Scan for the cell matching the given text and deliver its [X, Y] coordinate at center. 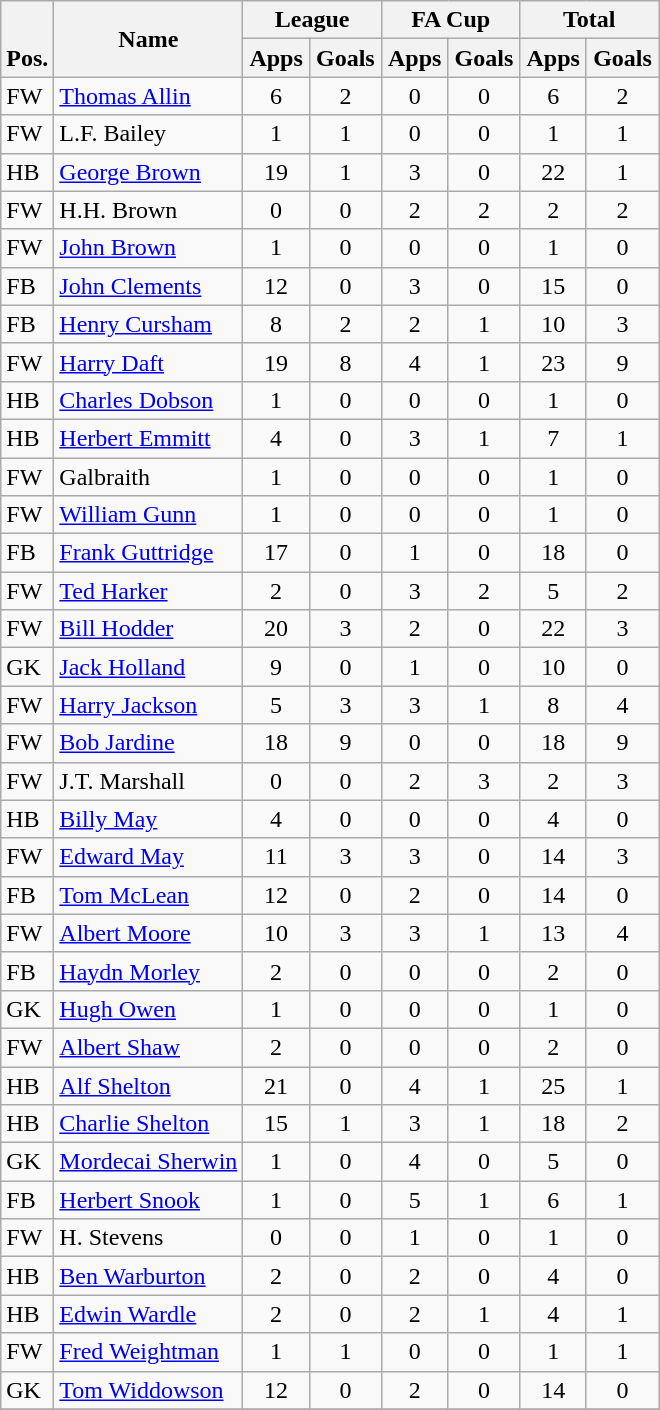
25 [554, 1085]
7 [554, 438]
Billy May [148, 819]
23 [554, 362]
Edward May [148, 857]
17 [276, 553]
20 [276, 629]
Mordecai Sherwin [148, 1162]
Ted Harker [148, 591]
H. Stevens [148, 1238]
League [312, 20]
Edwin Wardle [148, 1314]
H.H. Brown [148, 210]
FA Cup [450, 20]
William Gunn [148, 515]
Thomas Allin [148, 96]
Herbert Snook [148, 1200]
Frank Guttridge [148, 553]
Bob Jardine [148, 743]
Bill Hodder [148, 629]
21 [276, 1085]
11 [276, 857]
J.T. Marshall [148, 781]
13 [554, 933]
Haydn Morley [148, 971]
Charlie Shelton [148, 1124]
Harry Daft [148, 362]
Charles Dobson [148, 400]
John Clements [148, 286]
Fred Weightman [148, 1352]
Pos. [28, 39]
L.F. Bailey [148, 134]
John Brown [148, 248]
Alf Shelton [148, 1085]
Herbert Emmitt [148, 438]
Ben Warburton [148, 1276]
Total [590, 20]
Hugh Owen [148, 1009]
Albert Moore [148, 933]
Henry Cursham [148, 324]
Tom Widdowson [148, 1390]
Harry Jackson [148, 705]
George Brown [148, 172]
Tom McLean [148, 895]
Jack Holland [148, 667]
Name [148, 39]
Albert Shaw [148, 1047]
Galbraith [148, 477]
